Determine the [x, y] coordinate at the center of the cell enclosing the given text.  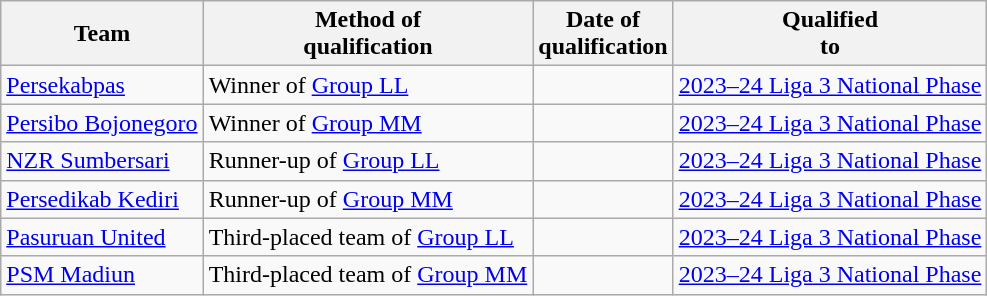
PSM Madiun [102, 275]
Third-placed team of Group LL [368, 237]
Winner of Group MM [368, 123]
Persibo Bojonegoro [102, 123]
Date of qualification [603, 34]
Persedikab Kediri [102, 199]
Third-placed team of Group MM [368, 275]
Runner-up of Group LL [368, 161]
Pasuruan United [102, 237]
Method of qualification [368, 34]
Runner-up of Group MM [368, 199]
Team [102, 34]
Persekabpas [102, 85]
Qualified to [830, 34]
Winner of Group LL [368, 85]
NZR Sumbersari [102, 161]
